Determine the [x, y] coordinate at the center of the cell enclosing the given text.  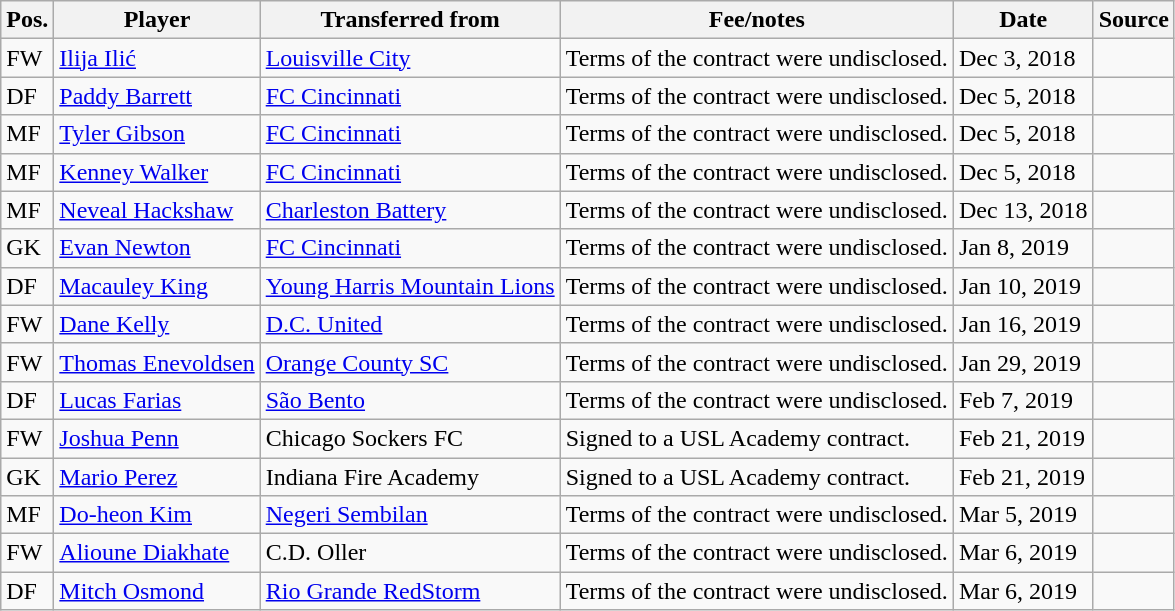
Paddy Barrett [157, 96]
Mario Perez [157, 477]
Transferred from [410, 20]
Player [157, 20]
Alioune Diakhate [157, 553]
Macauley King [157, 286]
C.D. Oller [410, 553]
Negeri Sembilan [410, 515]
Orange County SC [410, 362]
São Bento [410, 400]
Jan 10, 2019 [1023, 286]
Kenney Walker [157, 172]
Ilija Ilić [157, 58]
Dec 3, 2018 [1023, 58]
Neveal Hackshaw [157, 210]
Source [1134, 20]
Feb 7, 2019 [1023, 400]
Joshua Penn [157, 438]
Jan 16, 2019 [1023, 324]
Chicago Sockers FC [410, 438]
Mar 5, 2019 [1023, 515]
D.C. United [410, 324]
Indiana Fire Academy [410, 477]
Evan Newton [157, 248]
Young Harris Mountain Lions [410, 286]
Date [1023, 20]
Fee/notes [756, 20]
Do-heon Kim [157, 515]
Jan 29, 2019 [1023, 362]
Rio Grande RedStorm [410, 591]
Jan 8, 2019 [1023, 248]
Mitch Osmond [157, 591]
Pos. [28, 20]
Tyler Gibson [157, 134]
Dane Kelly [157, 324]
Dec 13, 2018 [1023, 210]
Louisville City [410, 58]
Lucas Farias [157, 400]
Charleston Battery [410, 210]
Thomas Enevoldsen [157, 362]
